From the cell containing the given text, extract its center point as [x, y] coordinate. 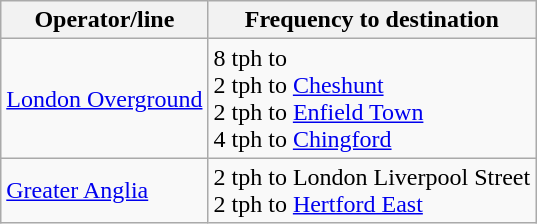
2 tph to London Liverpool Street 2 tph to Hertford East [372, 190]
Frequency to destination [372, 20]
8 tph to 2 tph to Cheshunt 2 tph to Enfield Town 4 tph to Chingford [372, 98]
Operator/line [104, 20]
London Overground [104, 98]
Greater Anglia [104, 190]
